Identify which cell holds the provided text, then report its (X, Y) central coordinate. 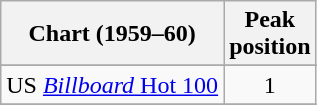
Chart (1959–60) (112, 34)
Peakposition (270, 34)
US Billboard Hot 100 (112, 85)
1 (270, 85)
